Detect which cell encompasses the target text, then output its (X, Y) center coordinate. 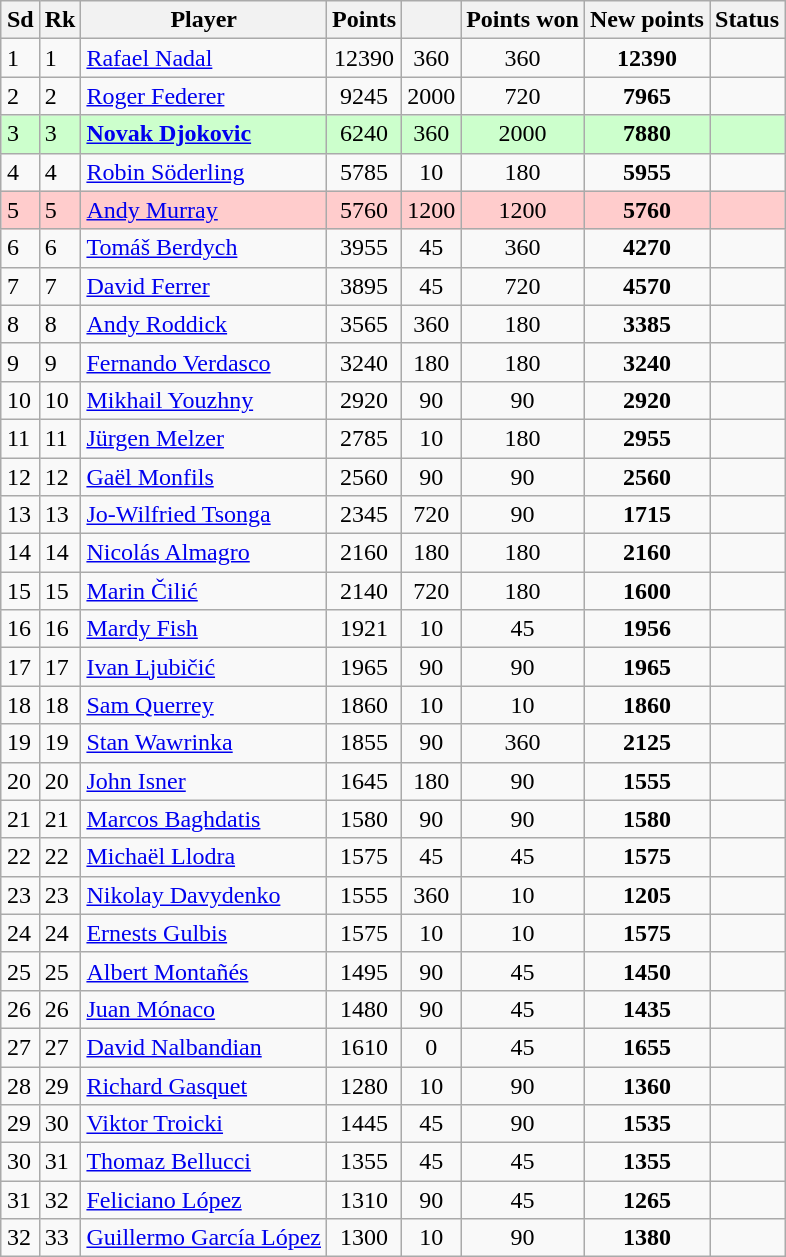
Marin Čilić (204, 591)
2345 (364, 515)
Points (364, 20)
1310 (364, 1200)
Guillermo García López (204, 1238)
Rafael Nadal (204, 58)
2955 (646, 438)
1445 (364, 1124)
1956 (646, 629)
5955 (646, 172)
Jo-Wilfried Tsonga (204, 515)
Nikolay Davydenko (204, 895)
1435 (646, 1009)
3955 (364, 248)
1205 (646, 895)
Mikhail Youzhny (204, 400)
Rk (60, 20)
28 (20, 1085)
Andy Roddick (204, 324)
3565 (364, 324)
David Ferrer (204, 286)
5785 (364, 172)
John Isner (204, 781)
Mardy Fish (204, 629)
Feliciano López (204, 1200)
1300 (364, 1238)
3895 (364, 286)
Ernests Gulbis (204, 933)
Jürgen Melzer (204, 438)
7965 (646, 96)
Viktor Troicki (204, 1124)
Points won (523, 20)
Andy Murray (204, 210)
4270 (646, 248)
David Nalbandian (204, 1047)
Status (748, 20)
2785 (364, 438)
Tomáš Berdych (204, 248)
1495 (364, 971)
7880 (646, 134)
Albert Montañés (204, 971)
1450 (646, 971)
Michaël Llodra (204, 857)
Richard Gasquet (204, 1085)
Robin Söderling (204, 172)
3385 (646, 324)
1480 (364, 1009)
1715 (646, 515)
1600 (646, 591)
Sam Querrey (204, 705)
33 (60, 1238)
2125 (646, 743)
New points (646, 20)
1645 (364, 781)
Marcos Baghdatis (204, 819)
Stan Wawrinka (204, 743)
1280 (364, 1085)
Fernando Verdasco (204, 362)
Player (204, 20)
Gaël Monfils (204, 477)
1265 (646, 1200)
Thomaz Bellucci (204, 1162)
1535 (646, 1124)
4570 (646, 286)
1855 (364, 743)
1360 (646, 1085)
1380 (646, 1238)
Novak Djokovic (204, 134)
2140 (364, 591)
1655 (646, 1047)
1610 (364, 1047)
6240 (364, 134)
Sd (20, 20)
1921 (364, 629)
Nicolás Almagro (204, 553)
Ivan Ljubičić (204, 667)
0 (432, 1047)
Roger Federer (204, 96)
9245 (364, 96)
Juan Mónaco (204, 1009)
